Return (x, y) of the center of cell containing provided text 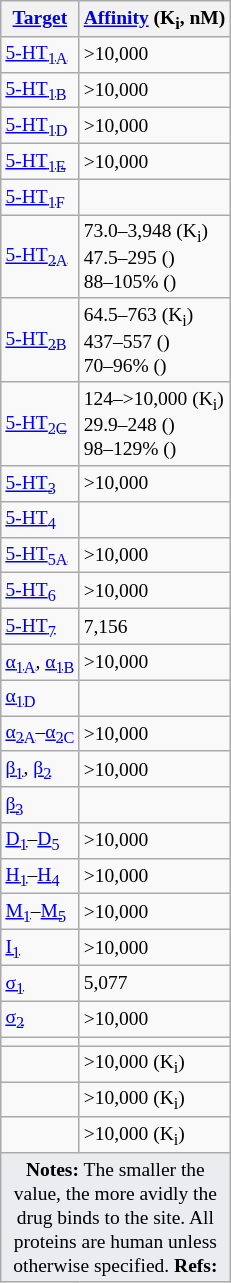
M1–M5 (40, 912)
5-HT1B (40, 90)
5-HT6 (40, 591)
5-HT1E (40, 161)
Affinity (Ki, nM) (154, 19)
5-HT1F (40, 197)
I1 (40, 948)
7,156 (154, 626)
5-HT1D (40, 126)
Target (40, 19)
5-HT1A (40, 54)
α1D (40, 698)
α2A–α2C (40, 734)
5,077 (154, 983)
5-HT2C (40, 424)
5-HT2A (40, 257)
σ1 (40, 983)
σ2 (40, 1019)
64.5–763 (Ki)437–557 ()70–96% () (154, 340)
5-HT7 (40, 626)
5-HT2B (40, 340)
5-HT5A (40, 555)
D1–D5 (40, 841)
124–>10,000 (Ki)29.9–248 ()98–129% () (154, 424)
α1A, α1B (40, 662)
H1–H4 (40, 876)
5-HT4 (40, 519)
5-HT3 (40, 484)
73.0–3,948 (Ki)47.5–295 ()88–105% () (154, 257)
Notes: The smaller the value, the more avidly the drug binds to the site. All proteins are human unless otherwise specified. Refs: (116, 1218)
β3 (40, 805)
β1, β2 (40, 769)
